Extract the [x, y] coordinate from the center of the cell holding the provided text.  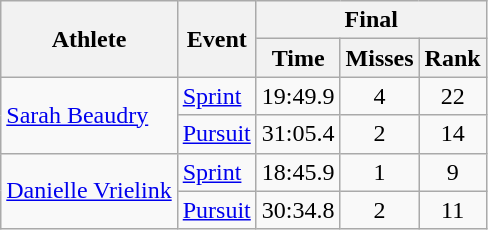
11 [452, 210]
Athlete [89, 39]
Misses [380, 58]
22 [452, 96]
18:45.9 [298, 172]
4 [380, 96]
14 [452, 134]
Time [298, 58]
Event [216, 39]
Rank [452, 58]
31:05.4 [298, 134]
Sarah Beaudry [89, 115]
9 [452, 172]
Final [371, 20]
19:49.9 [298, 96]
1 [380, 172]
Danielle Vrielink [89, 191]
30:34.8 [298, 210]
